Extract the [x, y] coordinate from the center of the cell holding the provided text.  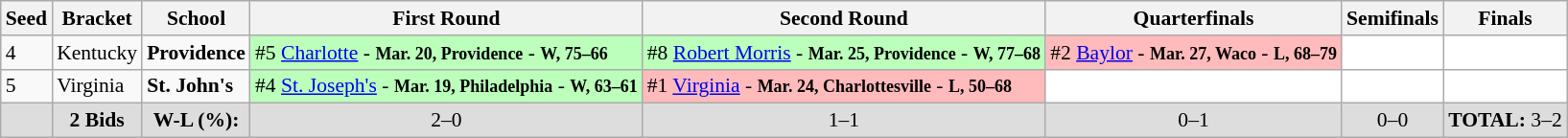
Second Round [844, 18]
#8 Robert Morris - Mar. 25, Providence - W, 77–68 [844, 53]
2–0 [447, 121]
#2 Baylor - Mar. 27, Waco - L, 68–79 [1193, 53]
W-L (%): [196, 121]
Semifinals [1392, 18]
Kentucky [97, 53]
#5 Charlotte - Mar. 20, Providence - W, 75–66 [447, 53]
2 Bids [97, 121]
First Round [447, 18]
Seed [27, 18]
Quarterfinals [1193, 18]
#4 St. Joseph's - Mar. 19, Philadelphia - W, 63–61 [447, 86]
St. John's [196, 86]
#1 Virginia - Mar. 24, Charlottesville - L, 50–68 [844, 86]
Providence [196, 53]
School [196, 18]
4 [27, 53]
0–1 [1193, 121]
Finals [1506, 18]
TOTAL: 3–2 [1506, 121]
5 [27, 86]
Virginia [97, 86]
0–0 [1392, 121]
Bracket [97, 18]
1–1 [844, 121]
